Extract the (X, Y) coordinate from the center of the cell holding the provided text.  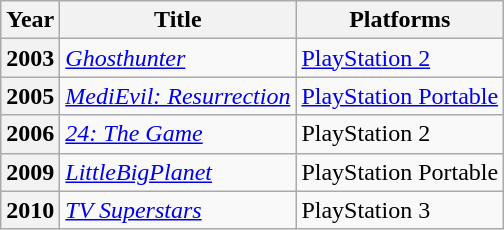
PlayStation 3 (400, 210)
2003 (30, 58)
24: The Game (178, 134)
Year (30, 20)
2006 (30, 134)
TV Superstars (178, 210)
MediEvil: Resurrection (178, 96)
2005 (30, 96)
Ghosthunter (178, 58)
Platforms (400, 20)
2009 (30, 172)
Title (178, 20)
2010 (30, 210)
LittleBigPlanet (178, 172)
